Identify which cell holds the provided text, then report its (x, y) central coordinate. 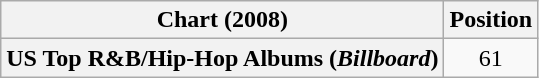
US Top R&B/Hip-Hop Albums (Billboard) (222, 58)
Position (491, 20)
61 (491, 58)
Chart (2008) (222, 20)
